Locate the cell with the specified text and output its [x, y] center coordinate. 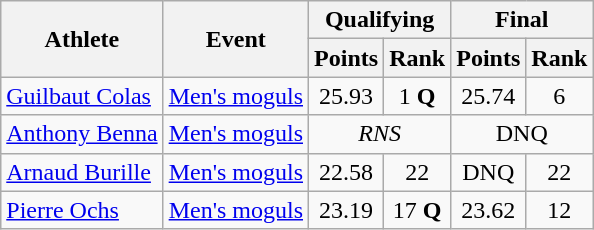
Final [522, 20]
Qualifying [380, 20]
12 [560, 210]
1 Q [418, 96]
RNS [380, 134]
6 [560, 96]
17 Q [418, 210]
22.58 [346, 172]
Event [236, 39]
Arnaud Burille [82, 172]
25.74 [488, 96]
23.62 [488, 210]
Anthony Benna [82, 134]
Pierre Ochs [82, 210]
23.19 [346, 210]
Guilbaut Colas [82, 96]
25.93 [346, 96]
Athlete [82, 39]
